Return the (x, y) coordinate for the center point of the cell that contains the specified text.  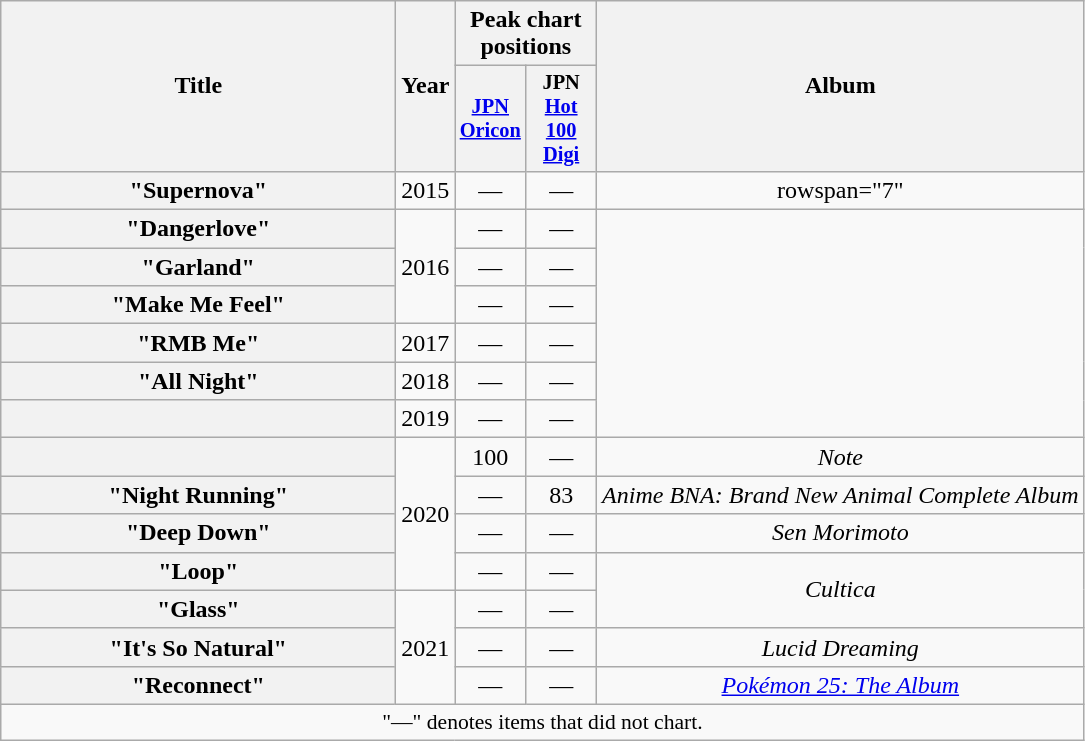
"All Night" (198, 381)
JPNHot 100Digi (562, 119)
2021 (426, 647)
Note (840, 457)
Album (840, 86)
Cultica (840, 590)
Anime BNA: Brand New Animal Complete Album (840, 495)
Sen Morimoto (840, 533)
"It's So Natural" (198, 647)
2018 (426, 381)
"Supernova" (198, 190)
"Garland" (198, 267)
"Glass" (198, 609)
Pokémon 25: The Album (840, 685)
Peak chart positions (526, 34)
Title (198, 86)
Year (426, 86)
"Reconnect" (198, 685)
"RMB Me" (198, 343)
"Loop" (198, 571)
2017 (426, 343)
2019 (426, 419)
"—" denotes items that did not chart. (542, 722)
2020 (426, 514)
2016 (426, 267)
JPNOricon (490, 119)
rowspan="7" (840, 190)
"Night Running" (198, 495)
"Deep Down" (198, 533)
"Make Me Feel" (198, 305)
100 (490, 457)
83 (562, 495)
"Dangerlove" (198, 229)
Lucid Dreaming (840, 647)
2015 (426, 190)
